Capture the cell that displays the provided text and extract its (X, Y) central coordinate. 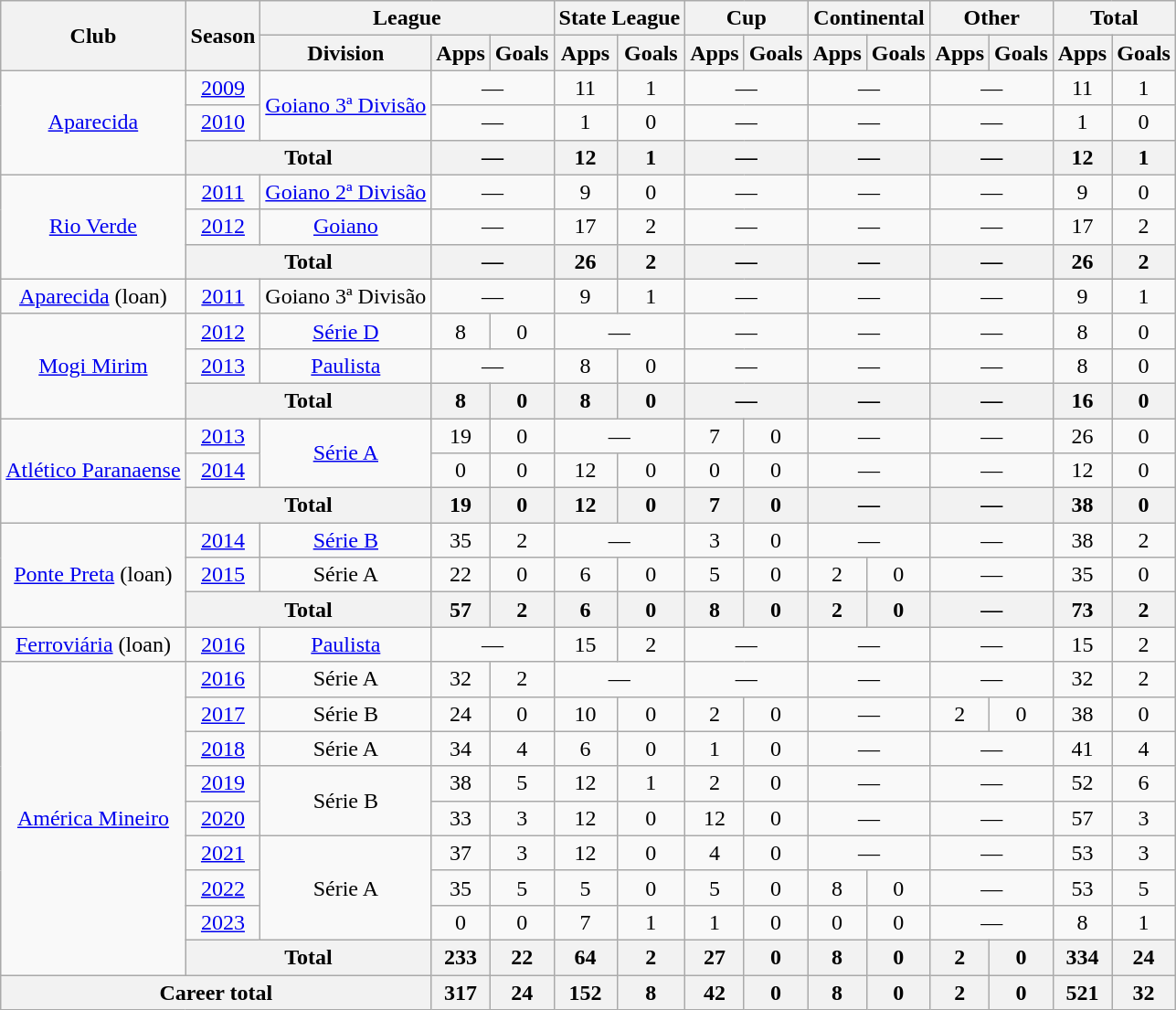
2019 (223, 783)
Atlético Paranaense (93, 471)
52 (1082, 783)
Série D (345, 331)
521 (1082, 992)
América Mineiro (93, 819)
Goiano 2ª Divisão (345, 192)
37 (461, 853)
64 (585, 957)
Mogi Mirim (93, 366)
33 (461, 818)
2022 (223, 888)
Aparecida (loan) (93, 296)
2009 (223, 88)
334 (1082, 957)
2018 (223, 749)
152 (585, 992)
Cup (747, 18)
Ponte Preta (loan) (93, 575)
27 (715, 957)
Other (991, 18)
16 (1082, 400)
Continental (869, 18)
34 (461, 749)
Rio Verde (93, 227)
Club (93, 36)
42 (715, 992)
317 (461, 992)
10 (585, 714)
Season (223, 36)
2017 (223, 714)
State League (620, 18)
73 (1082, 610)
233 (461, 957)
Division (345, 53)
2010 (223, 122)
Ferroviária (loan) (93, 644)
2023 (223, 922)
2021 (223, 853)
League (408, 18)
Career total (216, 992)
2015 (223, 575)
Goiano (345, 227)
Aparecida (93, 122)
41 (1082, 749)
2020 (223, 818)
